Search for the cell housing the specified text and yield its [x, y] center coordinate. 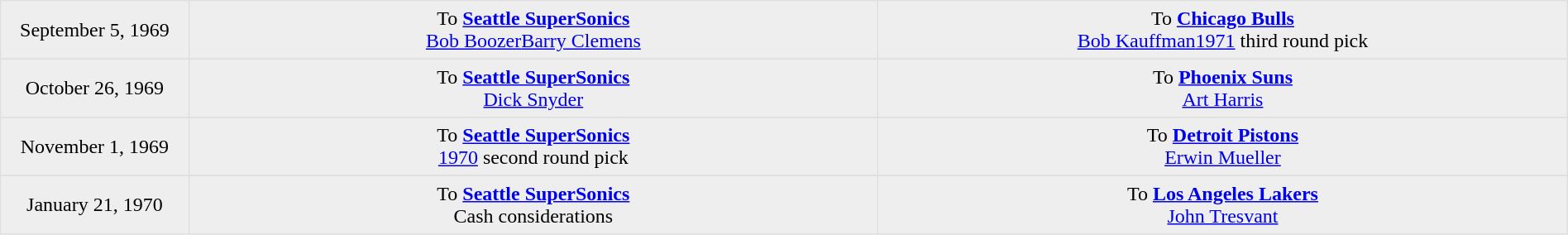
January 21, 1970 [94, 204]
November 1, 1969 [94, 146]
To Los Angeles LakersJohn Tresvant [1223, 204]
To Chicago BullsBob Kauffman1971 third round pick [1223, 30]
To Seattle SuperSonicsBob BoozerBarry Clemens [533, 30]
To Seattle SuperSonics1970 second round pick [533, 146]
To Seattle SuperSonicsCash considerations [533, 204]
To Phoenix SunsArt Harris [1223, 88]
To Detroit PistonsErwin Mueller [1223, 146]
October 26, 1969 [94, 88]
September 5, 1969 [94, 30]
To Seattle SuperSonicsDick Snyder [533, 88]
